Output the (X, Y) coordinate of the center of the cell containing the given text.  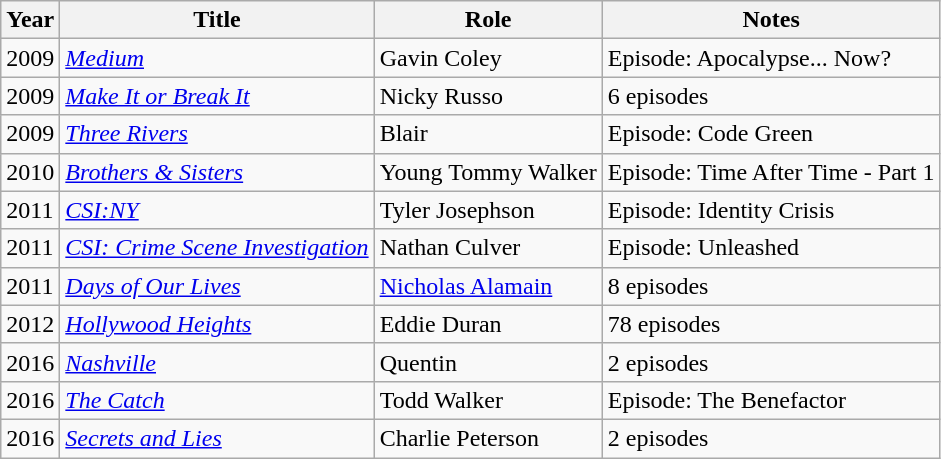
Blair (488, 134)
Brothers & Sisters (217, 172)
Gavin Coley (488, 58)
Secrets and Lies (217, 438)
2012 (30, 324)
78 episodes (771, 324)
Nashville (217, 362)
Nicky Russo (488, 96)
Notes (771, 20)
Make It or Break It (217, 96)
Nathan Culver (488, 248)
2010 (30, 172)
Nicholas Alamain (488, 286)
Year (30, 20)
Three Rivers (217, 134)
Hollywood Heights (217, 324)
Young Tommy Walker (488, 172)
Todd Walker (488, 400)
The Catch (217, 400)
Episode: The Benefactor (771, 400)
Tyler Josephson (488, 210)
Episode: Identity Crisis (771, 210)
Role (488, 20)
Charlie Peterson (488, 438)
Episode: Time After Time - Part 1 (771, 172)
Medium (217, 58)
CSI: Crime Scene Investigation (217, 248)
Episode: Unleashed (771, 248)
6 episodes (771, 96)
8 episodes (771, 286)
Episode: Code Green (771, 134)
Episode: Apocalypse... Now? (771, 58)
Eddie Duran (488, 324)
Days of Our Lives (217, 286)
Quentin (488, 362)
Title (217, 20)
CSI:NY (217, 210)
